Search for the cell housing the specified text and yield its (x, y) center coordinate. 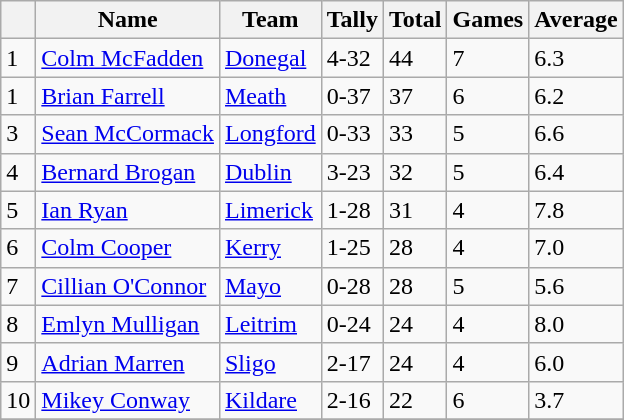
Team (270, 20)
3-23 (352, 172)
Bernard Brogan (128, 172)
6.4 (576, 172)
Average (576, 20)
0-33 (352, 134)
Games (488, 20)
Limerick (270, 210)
6.2 (576, 96)
31 (415, 210)
8 (18, 324)
Dublin (270, 172)
0-28 (352, 286)
Sligo (270, 362)
Mayo (270, 286)
0-37 (352, 96)
7.0 (576, 248)
4-32 (352, 58)
Mikey Conway (128, 400)
32 (415, 172)
33 (415, 134)
6.0 (576, 362)
Longford (270, 134)
7.8 (576, 210)
5.6 (576, 286)
Meath (270, 96)
44 (415, 58)
2-16 (352, 400)
Name (128, 20)
Colm Cooper (128, 248)
3 (18, 134)
0-24 (352, 324)
Tally (352, 20)
Colm McFadden (128, 58)
Donegal (270, 58)
Emlyn Mulligan (128, 324)
1-28 (352, 210)
Brian Farrell (128, 96)
1-25 (352, 248)
22 (415, 400)
10 (18, 400)
Ian Ryan (128, 210)
Kildare (270, 400)
Total (415, 20)
Kerry (270, 248)
Leitrim (270, 324)
37 (415, 96)
9 (18, 362)
8.0 (576, 324)
Sean McCormack (128, 134)
2-17 (352, 362)
Adrian Marren (128, 362)
Cillian O'Connor (128, 286)
3.7 (576, 400)
6.6 (576, 134)
6.3 (576, 58)
